Extract the [x, y] coordinate from the center of the cell holding the provided text.  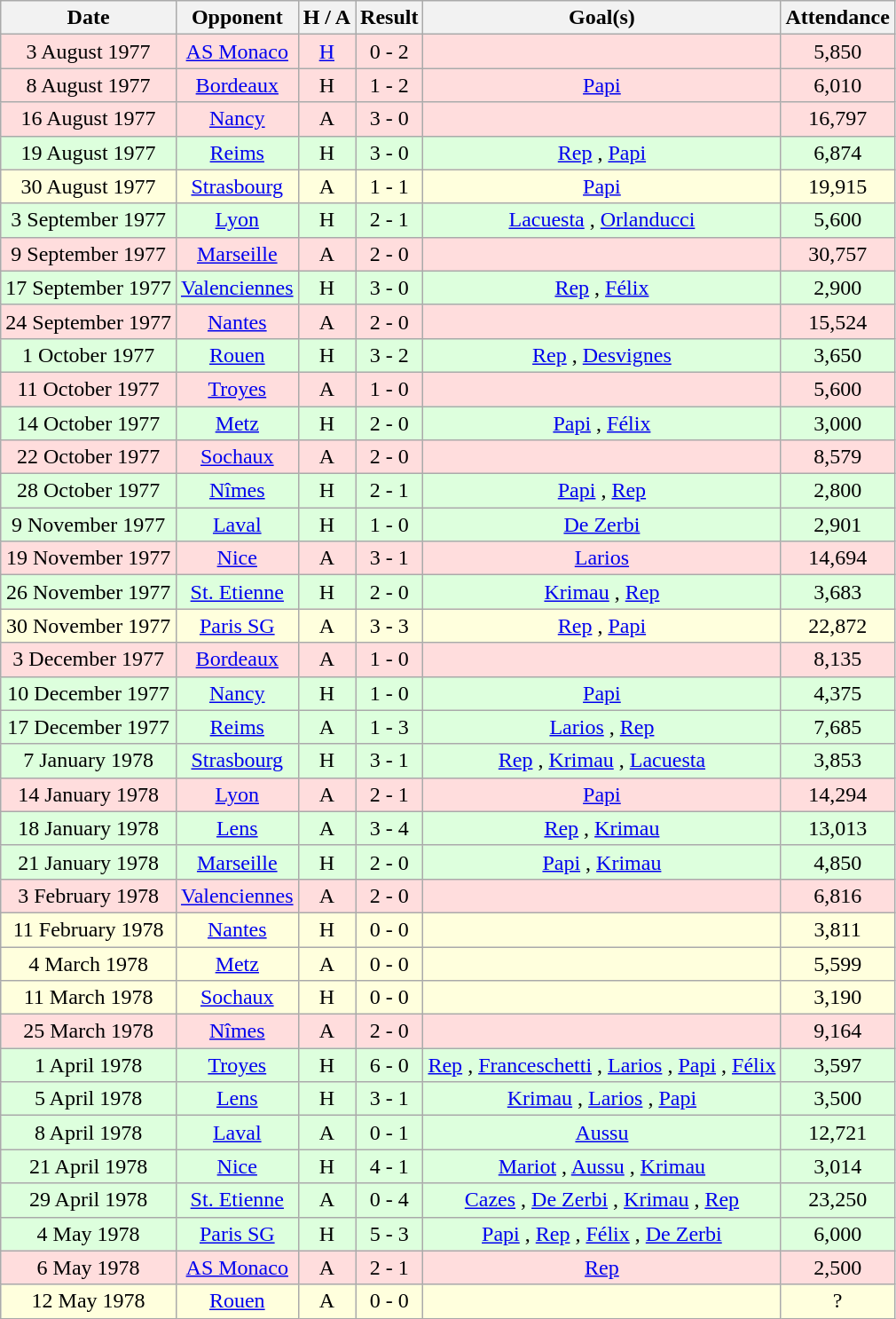
8,135 [837, 659]
5 April 1978 [89, 1099]
3 September 1977 [89, 220]
3,597 [837, 1065]
Papi , Félix [601, 423]
14,294 [837, 794]
11 October 1977 [89, 389]
Krimau , Rep [601, 592]
22 October 1977 [89, 457]
1 April 1978 [89, 1065]
6,010 [837, 85]
0 - 1 [389, 1133]
Papi , Rep , Félix , De Zerbi [601, 1234]
Goal(s) [601, 18]
11 February 1978 [89, 929]
13,013 [837, 828]
21 April 1978 [89, 1166]
26 November 1977 [89, 592]
15,524 [837, 321]
8 August 1977 [89, 85]
2,901 [837, 525]
6,000 [837, 1234]
3,683 [837, 592]
9 September 1977 [89, 254]
4,375 [837, 693]
19 November 1977 [89, 558]
21 January 1978 [89, 862]
3,000 [837, 423]
30 August 1977 [89, 186]
Larios , Rep [601, 727]
19,915 [837, 186]
16 August 1977 [89, 119]
29 April 1978 [89, 1200]
Date [89, 18]
Papi , Krimau [601, 862]
12 May 1978 [89, 1301]
0 - 4 [389, 1200]
4 May 1978 [89, 1234]
3 February 1978 [89, 896]
Krimau , Larios , Papi [601, 1099]
Rep [601, 1268]
5,599 [837, 963]
9 November 1977 [89, 525]
1 October 1977 [89, 355]
8 April 1978 [89, 1133]
3,853 [837, 761]
1 - 2 [389, 85]
Lacuesta , Orlanducci [601, 220]
14 October 1977 [89, 423]
1 - 3 [389, 727]
De Zerbi [601, 525]
4,850 [837, 862]
3 - 2 [389, 355]
25 March 1978 [89, 1031]
24 September 1977 [89, 321]
3 - 4 [389, 828]
17 September 1977 [89, 288]
? [837, 1301]
17 December 1977 [89, 727]
5 - 3 [389, 1234]
Cazes , De Zerbi , Krimau , Rep [601, 1200]
30 November 1977 [89, 626]
28 October 1977 [89, 491]
6 May 1978 [89, 1268]
2,500 [837, 1268]
Attendance [837, 18]
6,874 [837, 153]
22,872 [837, 626]
3 - 3 [389, 626]
3,500 [837, 1099]
14,694 [837, 558]
Opponent [237, 18]
3,811 [837, 929]
Rep , Franceschetti , Larios , Papi , Félix [601, 1065]
11 March 1978 [89, 998]
4 March 1978 [89, 963]
Aussu [601, 1133]
6,816 [837, 896]
1 - 1 [389, 186]
Larios [601, 558]
3 December 1977 [89, 659]
10 December 1977 [89, 693]
7,685 [837, 727]
3,650 [837, 355]
18 January 1978 [89, 828]
4 - 1 [389, 1166]
16,797 [837, 119]
9,164 [837, 1031]
Rep , Krimau , Lacuesta [601, 761]
3,190 [837, 998]
3 August 1977 [89, 51]
0 - 2 [389, 51]
12,721 [837, 1133]
30,757 [837, 254]
2,800 [837, 491]
23,250 [837, 1200]
6 - 0 [389, 1065]
2,900 [837, 288]
Mariot , Aussu , Krimau [601, 1166]
7 January 1978 [89, 761]
3,014 [837, 1166]
Papi , Rep [601, 491]
Result [389, 18]
Rep , Félix [601, 288]
14 January 1978 [89, 794]
Rep , Desvignes [601, 355]
5,850 [837, 51]
8,579 [837, 457]
H / A [326, 18]
19 August 1977 [89, 153]
Rep , Krimau [601, 828]
